Return the [X, Y] coordinate for the center point of the cell that contains the specified text.  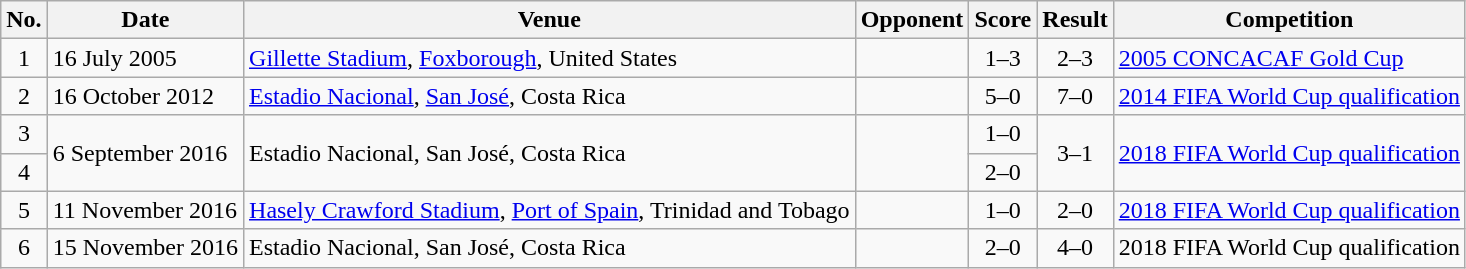
Result [1075, 20]
Venue [550, 20]
5 [24, 210]
1–3 [1003, 58]
Hasely Crawford Stadium, Port of Spain, Trinidad and Tobago [550, 210]
4–0 [1075, 248]
6 [24, 248]
1 [24, 58]
2014 FIFA World Cup qualification [1289, 96]
15 November 2016 [145, 248]
3–1 [1075, 153]
2 [24, 96]
7–0 [1075, 96]
6 September 2016 [145, 153]
2005 CONCACAF Gold Cup [1289, 58]
Opponent [912, 20]
5–0 [1003, 96]
Competition [1289, 20]
3 [24, 134]
16 October 2012 [145, 96]
Date [145, 20]
2–3 [1075, 58]
11 November 2016 [145, 210]
Gillette Stadium, Foxborough, United States [550, 58]
Score [1003, 20]
16 July 2005 [145, 58]
No. [24, 20]
4 [24, 172]
